Return [X, Y] of the center of cell containing provided text 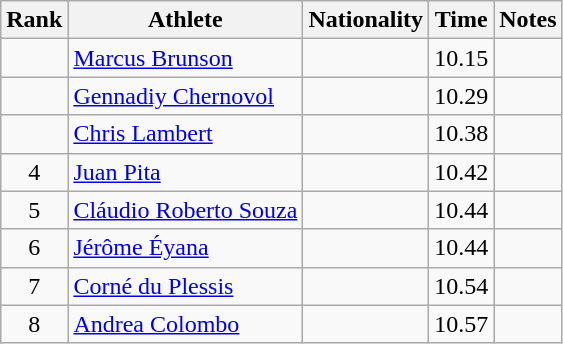
Nationality [366, 20]
Time [462, 20]
10.42 [462, 172]
10.38 [462, 134]
6 [34, 248]
10.29 [462, 96]
10.57 [462, 324]
Athlete [186, 20]
10.15 [462, 58]
4 [34, 172]
7 [34, 286]
Corné du Plessis [186, 286]
Marcus Brunson [186, 58]
Andrea Colombo [186, 324]
Rank [34, 20]
Cláudio Roberto Souza [186, 210]
Juan Pita [186, 172]
Jérôme Éyana [186, 248]
8 [34, 324]
Chris Lambert [186, 134]
Notes [528, 20]
Gennadiy Chernovol [186, 96]
10.54 [462, 286]
5 [34, 210]
